Locate the cell with the specified text and output its (x, y) center coordinate. 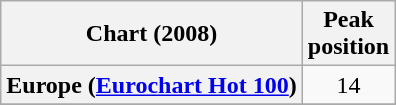
14 (348, 85)
Peakposition (348, 34)
Chart (2008) (152, 34)
Europe (Eurochart Hot 100) (152, 85)
